Provide the (x, y) coordinate of the cell's center where the given text is located.  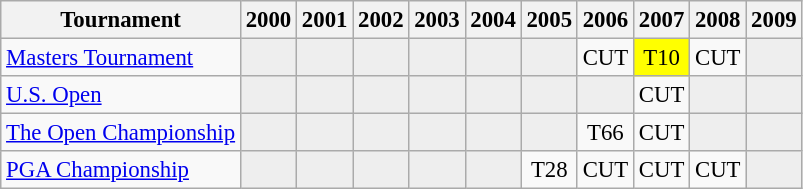
T66 (605, 133)
2000 (268, 20)
2005 (549, 20)
Tournament (121, 20)
2009 (774, 20)
2003 (437, 20)
2007 (661, 20)
Masters Tournament (121, 58)
T28 (549, 170)
2001 (325, 20)
The Open Championship (121, 133)
T10 (661, 58)
2002 (381, 20)
2006 (605, 20)
2004 (493, 20)
PGA Championship (121, 170)
U.S. Open (121, 95)
2008 (718, 20)
